Return the (x, y) coordinate for the center point of the cell that contains the specified text.  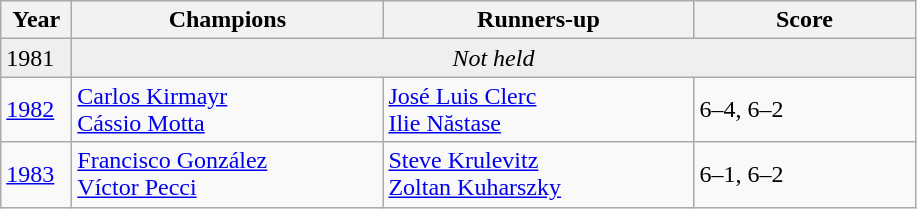
José Luis Clerc Ilie Năstase (538, 110)
6–1, 6–2 (804, 174)
Carlos Kirmayr Cássio Motta (228, 110)
1983 (36, 174)
Steve Krulevitz Zoltan Kuharszky (538, 174)
Year (36, 20)
Score (804, 20)
Champions (228, 20)
1981 (36, 58)
6–4, 6–2 (804, 110)
Runners-up (538, 20)
Not held (494, 58)
Francisco González Víctor Pecci (228, 174)
1982 (36, 110)
